From the cell containing the given text, extract its center point as (X, Y) coordinate. 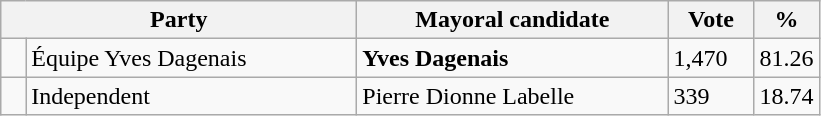
1,470 (711, 58)
18.74 (786, 96)
Pierre Dionne Labelle (512, 96)
% (786, 20)
Équipe Yves Dagenais (192, 58)
Vote (711, 20)
Mayoral candidate (512, 20)
339 (711, 96)
Independent (192, 96)
Party (179, 20)
81.26 (786, 58)
Yves Dagenais (512, 58)
